Identify which cell holds the provided text, then report its (x, y) central coordinate. 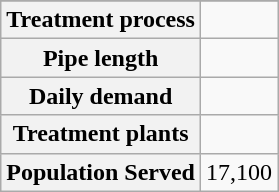
Daily demand (101, 96)
Treatment plants (101, 134)
Treatment process (101, 20)
Pipe length (101, 58)
Population Served (101, 172)
17,100 (240, 172)
